Identify which cell holds the provided text, then report its (X, Y) central coordinate. 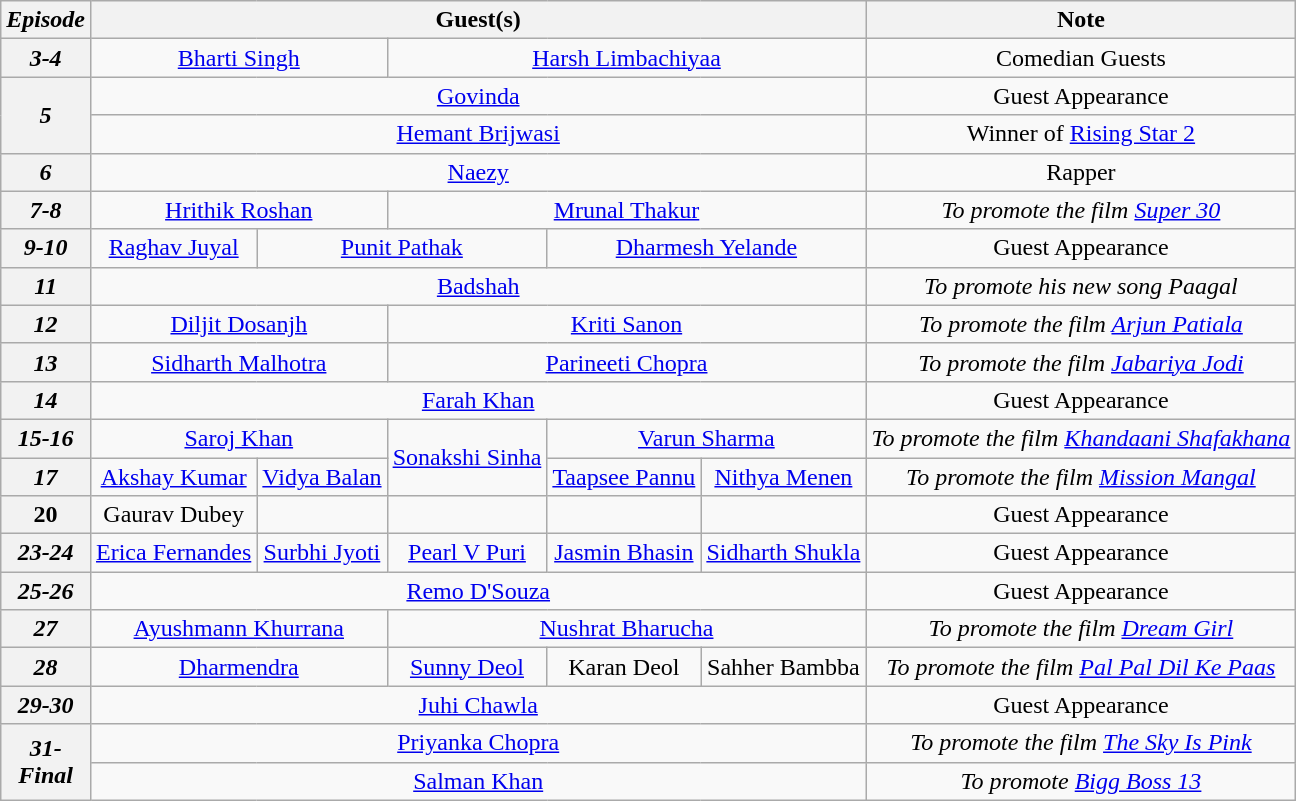
Rapper (1081, 172)
Winner of Rising Star 2 (1081, 134)
23-24 (46, 553)
Sunny Deol (467, 667)
Taapsee Pannu (624, 477)
Bharti Singh (238, 58)
To promote Bigg Boss 13 (1081, 781)
To promote the film Jabariya Jodi (1081, 362)
Remo D'Souza (478, 591)
Salman Khan (478, 781)
Sonakshi Sinha (467, 457)
To promote the film Khandaani Shafakhana (1081, 438)
Badshah (478, 286)
Hemant Brijwasi (478, 134)
14 (46, 400)
Sidharth Malhotra (238, 362)
Pearl V Puri (467, 553)
15-16 (46, 438)
Erica Fernandes (173, 553)
Sidharth Shukla (784, 553)
Govinda (478, 96)
To promote the film The Sky Is Pink (1081, 743)
To promote his new song Paagal (1081, 286)
Kriti Sanon (626, 324)
To promote the film Arjun Patiala (1081, 324)
Ayushmann Khurrana (238, 629)
Jasmin Bhasin (624, 553)
Akshay Kumar (173, 477)
Dharmesh Yelande (706, 248)
Episode (46, 20)
20 (46, 515)
To promote the film Dream Girl (1081, 629)
Naezy (478, 172)
Gaurav Dubey (173, 515)
Surbhi Jyoti (322, 553)
Nithya Menen (784, 477)
Priyanka Chopra (478, 743)
17 (46, 477)
27 (46, 629)
Dharmendra (238, 667)
Diljit Dosanjh (238, 324)
7-8 (46, 210)
Farah Khan (478, 400)
Nushrat Bharucha (626, 629)
Guest(s) (478, 20)
Mrunal Thakur (626, 210)
Juhi Chawla (478, 705)
Hrithik Roshan (238, 210)
Parineeti Chopra (626, 362)
Harsh Limbachiyaa (626, 58)
Raghav Juyal (173, 248)
Vidya Balan (322, 477)
To promote the film Pal Pal Dil Ke Paas (1081, 667)
To promote the film Super 30 (1081, 210)
6 (46, 172)
Comedian Guests (1081, 58)
11 (46, 286)
Punit Pathak (402, 248)
25-26 (46, 591)
12 (46, 324)
3-4 (46, 58)
Note (1081, 20)
5 (46, 115)
Sahher Bambba (784, 667)
13 (46, 362)
Saroj Khan (238, 438)
To promote the film Mission Mangal (1081, 477)
31-Final (46, 762)
Varun Sharma (706, 438)
28 (46, 667)
9-10 (46, 248)
29-30 (46, 705)
Karan Deol (624, 667)
